Provide the (x, y) coordinate of the cell's center where the given text is located.  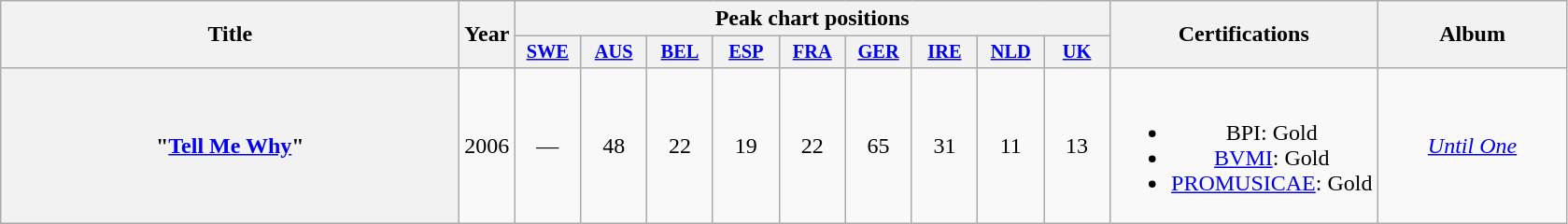
Until One (1472, 146)
BEL (680, 52)
13 (1078, 146)
Certifications (1244, 35)
Peak chart positions (812, 19)
GER (878, 52)
48 (614, 146)
2006 (487, 146)
19 (745, 146)
AUS (614, 52)
11 (1010, 146)
— (547, 146)
UK (1078, 52)
Album (1472, 35)
"Tell Me Why" (230, 146)
65 (878, 146)
Title (230, 35)
IRE (945, 52)
31 (945, 146)
BPI: GoldBVMI: GoldPROMUSICAE: Gold (1244, 146)
Year (487, 35)
ESP (745, 52)
FRA (812, 52)
SWE (547, 52)
NLD (1010, 52)
